Output the (x, y) coordinate of the center of the cell containing the given text.  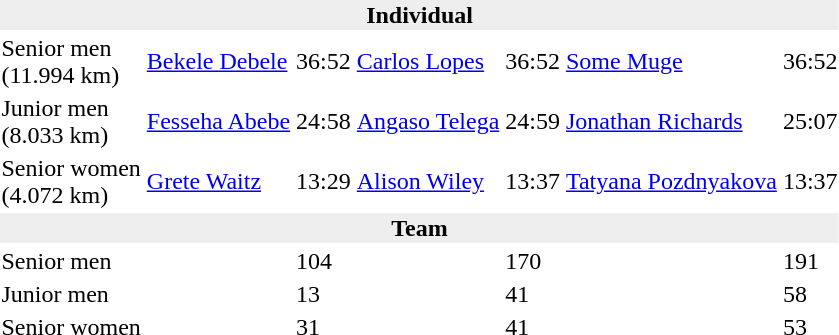
104 (324, 261)
Team (420, 228)
41 (533, 294)
Alison Wiley (428, 182)
13:29 (324, 182)
13 (324, 294)
58 (810, 294)
Jonathan Richards (671, 122)
25:07 (810, 122)
Senior men (71, 261)
Angaso Telega (428, 122)
Junior men(8.033 km) (71, 122)
Tatyana Pozdnyakova (671, 182)
191 (810, 261)
Carlos Lopes (428, 62)
24:58 (324, 122)
Senior women(4.072 km) (71, 182)
24:59 (533, 122)
Fesseha Abebe (218, 122)
Some Muge (671, 62)
170 (533, 261)
Grete Waitz (218, 182)
Bekele Debele (218, 62)
Junior men (71, 294)
Senior men(11.994 km) (71, 62)
Individual (420, 15)
